Identify which cell holds the provided text, then report its (X, Y) central coordinate. 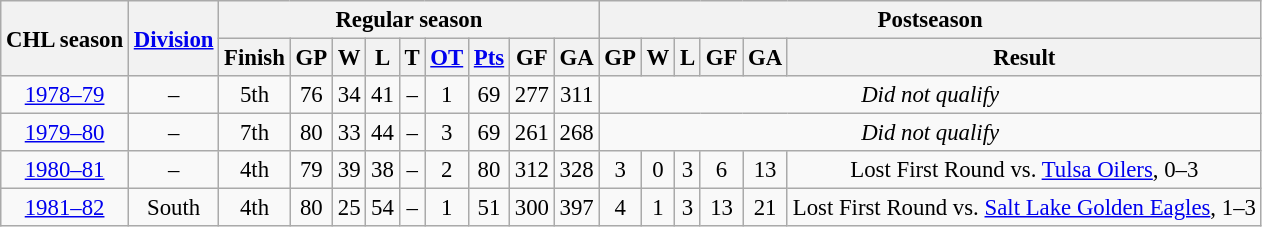
312 (532, 170)
25 (348, 208)
300 (532, 208)
Result (1024, 58)
Lost First Round vs. Salt Lake Golden Eagles, 1–3 (1024, 208)
44 (382, 133)
Division (173, 38)
5th (254, 95)
CHL season (65, 38)
2 (447, 170)
0 (658, 170)
328 (576, 170)
21 (766, 208)
33 (348, 133)
1979–80 (65, 133)
South (173, 208)
1981–82 (65, 208)
397 (576, 208)
41 (382, 95)
34 (348, 95)
51 (490, 208)
Postseason (930, 20)
311 (576, 95)
7th (254, 133)
1978–79 (65, 95)
4 (620, 208)
Regular season (409, 20)
54 (382, 208)
79 (311, 170)
6 (721, 170)
38 (382, 170)
Finish (254, 58)
277 (532, 95)
261 (532, 133)
76 (311, 95)
OT (447, 58)
1980–81 (65, 170)
Pts (490, 58)
T (412, 58)
Lost First Round vs. Tulsa Oilers, 0–3 (1024, 170)
268 (576, 133)
39 (348, 170)
